Detect which cell encompasses the target text, then output its (X, Y) center coordinate. 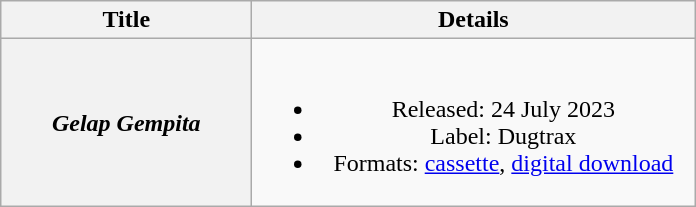
Title (126, 20)
Released: 24 July 2023Label: DugtraxFormats: cassette, digital download (474, 122)
Details (474, 20)
Gelap Gempita (126, 122)
